Detect which cell encompasses the target text, then output its [x, y] center coordinate. 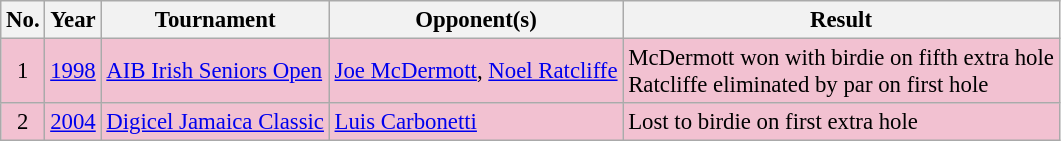
2 [23, 122]
2004 [73, 122]
Lost to birdie on first extra hole [841, 122]
Luis Carbonetti [476, 122]
Digicel Jamaica Classic [215, 122]
Result [841, 20]
Tournament [215, 20]
Year [73, 20]
No. [23, 20]
McDermott won with birdie on fifth extra holeRatcliffe eliminated by par on first hole [841, 72]
1998 [73, 72]
Opponent(s) [476, 20]
Joe McDermott, Noel Ratcliffe [476, 72]
1 [23, 72]
AIB Irish Seniors Open [215, 72]
